Return the (X, Y) coordinate for the center point of the cell that contains the specified text.  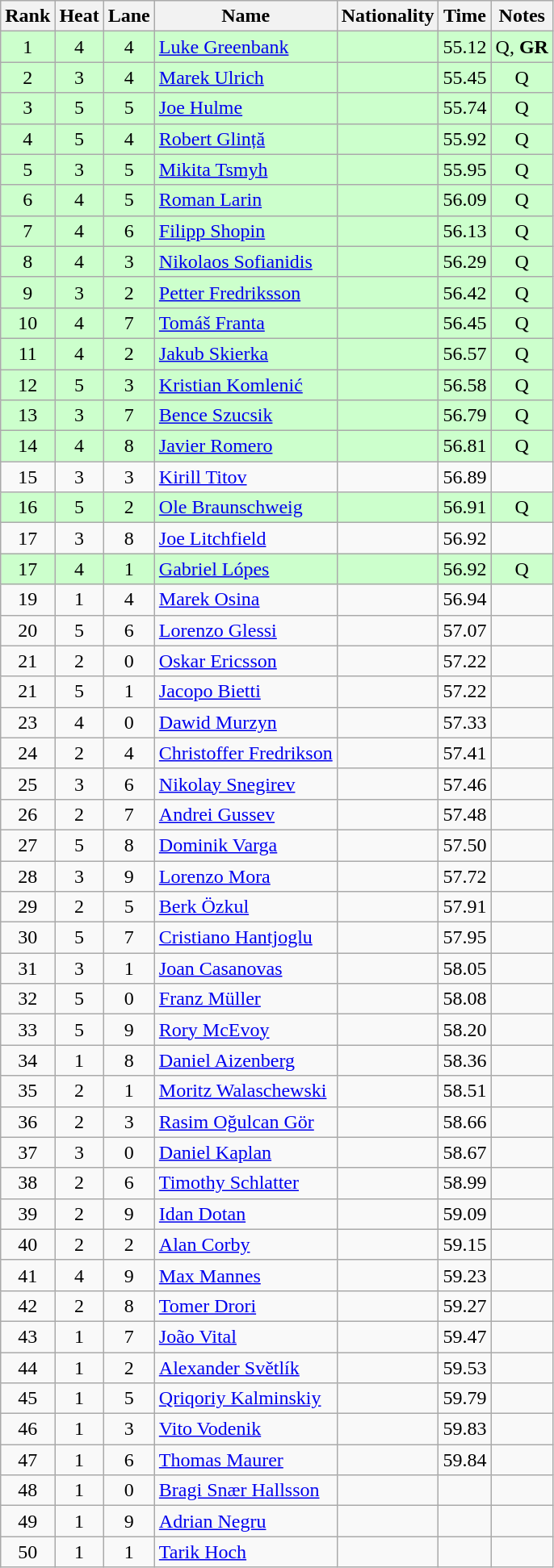
55.45 (465, 77)
57.50 (465, 845)
55.92 (465, 139)
Roman Larin (246, 200)
14 (27, 446)
Berk Özkul (246, 907)
56.79 (465, 416)
Jacopo Bietti (246, 692)
Dominik Varga (246, 845)
59.09 (465, 1214)
Rory McEvoy (246, 1030)
Max Mannes (246, 1275)
59.83 (465, 1429)
Thomas Maurer (246, 1460)
37 (27, 1152)
Luke Greenbank (246, 47)
11 (27, 353)
35 (27, 1091)
Timothy Schlatter (246, 1183)
56.91 (465, 508)
55.74 (465, 108)
31 (27, 968)
59.79 (465, 1399)
48 (27, 1491)
Q, GR (522, 47)
19 (27, 600)
Time (465, 16)
Joe Hulme (246, 108)
Lorenzo Glessi (246, 630)
56.81 (465, 446)
23 (27, 722)
27 (27, 845)
58.05 (465, 968)
29 (27, 907)
Petter Fredriksson (246, 292)
58.08 (465, 999)
Nikolaos Sofianidis (246, 261)
57.95 (465, 938)
59.47 (465, 1336)
38 (27, 1183)
44 (27, 1368)
Nikolay Snegirev (246, 784)
Kristian Komlenić (246, 385)
Mikita Tsmyh (246, 169)
Gabriel Lópes (246, 569)
26 (27, 814)
56.45 (465, 323)
Kirill Titov (246, 477)
Lane (129, 16)
57.91 (465, 907)
57.72 (465, 876)
Heat (79, 16)
56.09 (465, 200)
33 (27, 1030)
Marek Ulrich (246, 77)
Javier Romero (246, 446)
Adrian Negru (246, 1521)
12 (27, 385)
Andrei Gussev (246, 814)
24 (27, 753)
58.36 (465, 1060)
Franz Müller (246, 999)
59.27 (465, 1306)
Marek Osina (246, 600)
55.95 (465, 169)
56.13 (465, 231)
56.94 (465, 600)
Ole Braunschweig (246, 508)
Lorenzo Mora (246, 876)
Tomáš Franta (246, 323)
40 (27, 1244)
57.48 (465, 814)
58.51 (465, 1091)
58.20 (465, 1030)
59.53 (465, 1368)
Daniel Kaplan (246, 1152)
42 (27, 1306)
47 (27, 1460)
50 (27, 1552)
Dawid Murzyn (246, 722)
Cristiano Hantjoglu (246, 938)
34 (27, 1060)
Oskar Ericsson (246, 661)
25 (27, 784)
39 (27, 1214)
30 (27, 938)
58.66 (465, 1122)
Rank (27, 16)
Bragi Snær Hallsson (246, 1491)
59.23 (465, 1275)
13 (27, 416)
56.58 (465, 385)
Notes (522, 16)
57.33 (465, 722)
55.12 (465, 47)
Tomer Drori (246, 1306)
56.29 (465, 261)
10 (27, 323)
56.89 (465, 477)
41 (27, 1275)
Joan Casanovas (246, 968)
Bence Szucsik (246, 416)
57.41 (465, 753)
58.99 (465, 1183)
43 (27, 1336)
Jakub Skierka (246, 353)
28 (27, 876)
Alan Corby (246, 1244)
59.84 (465, 1460)
57.07 (465, 630)
Vito Vodenik (246, 1429)
Name (246, 16)
56.42 (465, 292)
Filipp Shopin (246, 231)
58.67 (465, 1152)
20 (27, 630)
Rasim Oğulcan Gör (246, 1122)
16 (27, 508)
Tarik Hoch (246, 1552)
45 (27, 1399)
57.46 (465, 784)
46 (27, 1429)
32 (27, 999)
João Vital (246, 1336)
59.15 (465, 1244)
15 (27, 477)
49 (27, 1521)
Alexander Světlík (246, 1368)
Daniel Aizenberg (246, 1060)
Qriqoriy Kalminskiy (246, 1399)
56.57 (465, 353)
Christoffer Fredrikson (246, 753)
Robert Glință (246, 139)
Joe Litchfield (246, 538)
Moritz Walaschewski (246, 1091)
Nationality (388, 16)
36 (27, 1122)
Idan Dotan (246, 1214)
